Capture the cell that displays the provided text and extract its (X, Y) central coordinate. 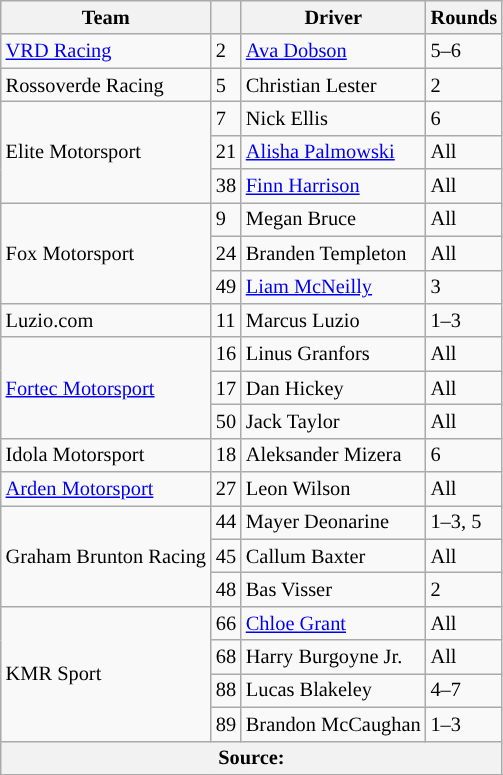
Brandon McCaughan (334, 724)
Ava Dobson (334, 51)
Fox Motorsport (106, 252)
4–7 (464, 690)
VRD Racing (106, 51)
16 (226, 354)
Rounds (464, 17)
5–6 (464, 51)
1–3, 5 (464, 522)
89 (226, 724)
Branden Templeton (334, 253)
Idola Motorsport (106, 455)
17 (226, 388)
Luzio.com (106, 320)
88 (226, 690)
27 (226, 489)
Lucas Blakeley (334, 690)
Linus Granfors (334, 354)
KMR Sport (106, 674)
Dan Hickey (334, 388)
68 (226, 657)
11 (226, 320)
Bas Visser (334, 589)
38 (226, 186)
Liam McNeilly (334, 287)
Finn Harrison (334, 186)
Graham Brunton Racing (106, 556)
Mayer Deonarine (334, 522)
Arden Motorsport (106, 489)
44 (226, 522)
Marcus Luzio (334, 320)
9 (226, 219)
Fortec Motorsport (106, 388)
Team (106, 17)
45 (226, 556)
Jack Taylor (334, 421)
24 (226, 253)
Megan Bruce (334, 219)
Nick Ellis (334, 118)
Chloe Grant (334, 623)
18 (226, 455)
Source: (252, 758)
66 (226, 623)
48 (226, 589)
Leon Wilson (334, 489)
3 (464, 287)
Harry Burgoyne Jr. (334, 657)
Driver (334, 17)
Callum Baxter (334, 556)
49 (226, 287)
Alisha Palmowski (334, 152)
Aleksander Mizera (334, 455)
Rossoverde Racing (106, 85)
Christian Lester (334, 85)
50 (226, 421)
21 (226, 152)
5 (226, 85)
Elite Motorsport (106, 152)
7 (226, 118)
